Return the [X, Y] coordinate for the center point of the cell that contains the specified text.  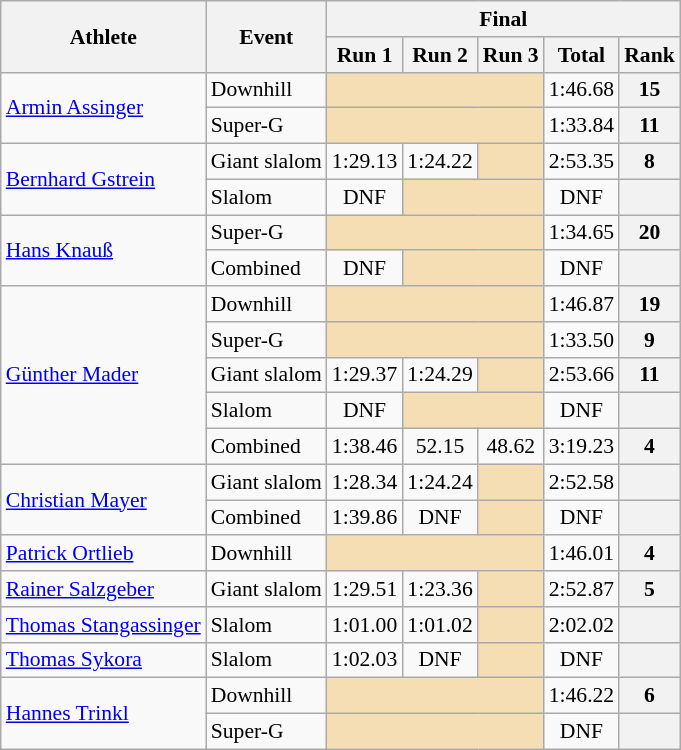
20 [650, 233]
1:28.34 [364, 482]
3:19.23 [582, 447]
Athlete [104, 36]
1:46.87 [582, 304]
1:33.84 [582, 126]
19 [650, 304]
1:01.00 [364, 625]
1:46.22 [582, 696]
1:24.24 [440, 482]
1:24.29 [440, 375]
6 [650, 696]
Run 3 [511, 55]
Hannes Trinkl [104, 714]
52.15 [440, 447]
8 [650, 162]
1:46.01 [582, 554]
Hans Knauß [104, 250]
1:01.02 [440, 625]
1:33.50 [582, 340]
1:39.86 [364, 518]
Final [504, 19]
1:29.13 [364, 162]
Rank [650, 55]
Rainer Salzgeber [104, 589]
Event [266, 36]
1:23.36 [440, 589]
15 [650, 90]
1:34.65 [582, 233]
2:53.35 [582, 162]
1:38.46 [364, 447]
Run 2 [440, 55]
Christian Mayer [104, 500]
1:02.03 [364, 660]
Total [582, 55]
1:24.22 [440, 162]
5 [650, 589]
Run 1 [364, 55]
Günther Mader [104, 375]
1:46.68 [582, 90]
Bernhard Gstrein [104, 180]
1:29.37 [364, 375]
2:52.58 [582, 482]
2:53.66 [582, 375]
9 [650, 340]
Thomas Stangassinger [104, 625]
Patrick Ortlieb [104, 554]
Thomas Sykora [104, 660]
Armin Assinger [104, 108]
1:29.51 [364, 589]
2:02.02 [582, 625]
2:52.87 [582, 589]
48.62 [511, 447]
